Search for the cell housing the specified text and yield its (x, y) center coordinate. 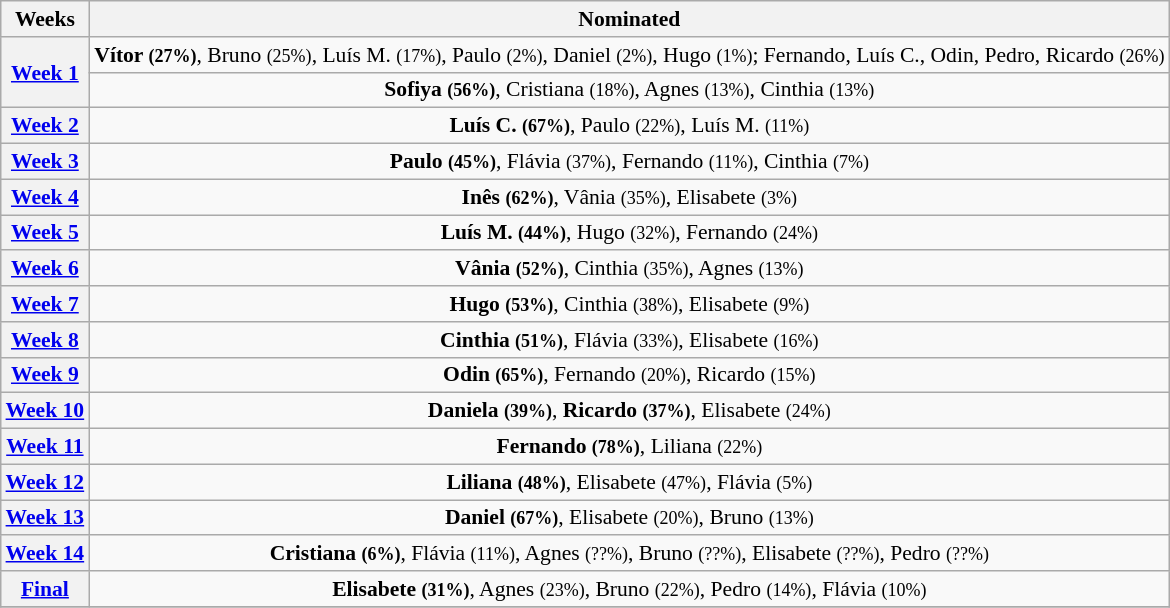
Week 11 (46, 447)
Liliana (48%), Elisabete (47%), Flávia (5%) (629, 482)
Nominated (629, 19)
Week 5 (46, 233)
Cinthia (51%), Flávia (33%), Elisabete (16%) (629, 340)
Odin (65%), Fernando (20%), Ricardo (15%) (629, 375)
Vânia (52%), Cinthia (35%), Agnes (13%) (629, 269)
Weeks (46, 19)
Elisabete (31%), Agnes (23%), Bruno (22%), Pedro (14%), Flávia (10%) (629, 589)
Vítor (27%), Bruno (25%), Luís M. (17%), Paulo (2%), Daniel (2%), Hugo (1%); Fernando, Luís C., Odin, Pedro, Ricardo (26%) (629, 55)
Week 2 (46, 126)
Luís C. (67%), Paulo (22%), Luís M. (11%) (629, 126)
Week 1 (46, 72)
Paulo (45%), Flávia (37%), Fernando (11%), Cinthia (7%) (629, 162)
Week 7 (46, 304)
Daniel (67%), Elisabete (20%), Bruno (13%) (629, 518)
Week 4 (46, 197)
Week 8 (46, 340)
Inês (62%), Vânia (35%), Elisabete (3%) (629, 197)
Week 6 (46, 269)
Sofiya (56%), Cristiana (18%), Agnes (13%), Cinthia (13%) (629, 90)
Week 14 (46, 554)
Fernando (78%), Liliana (22%) (629, 447)
Week 10 (46, 411)
Daniela (39%), Ricardo (37%), Elisabete (24%) (629, 411)
Week 12 (46, 482)
Cristiana (6%), Flávia (11%), Agnes (??%), Bruno (??%), Elisabete (??%), Pedro (??%) (629, 554)
Hugo (53%), Cinthia (38%), Elisabete (9%) (629, 304)
Week 9 (46, 375)
Final (46, 589)
Luís M. (44%), Hugo (32%), Fernando (24%) (629, 233)
Week 13 (46, 518)
Week 3 (46, 162)
